Output the [X, Y] coordinate of the center of the cell containing the given text.  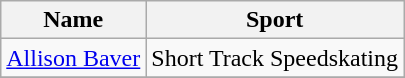
Allison Baver [74, 58]
Name [74, 20]
Short Track Speedskating [275, 58]
Sport [275, 20]
